Provide the (x, y) coordinate of the cell's center where the given text is located.  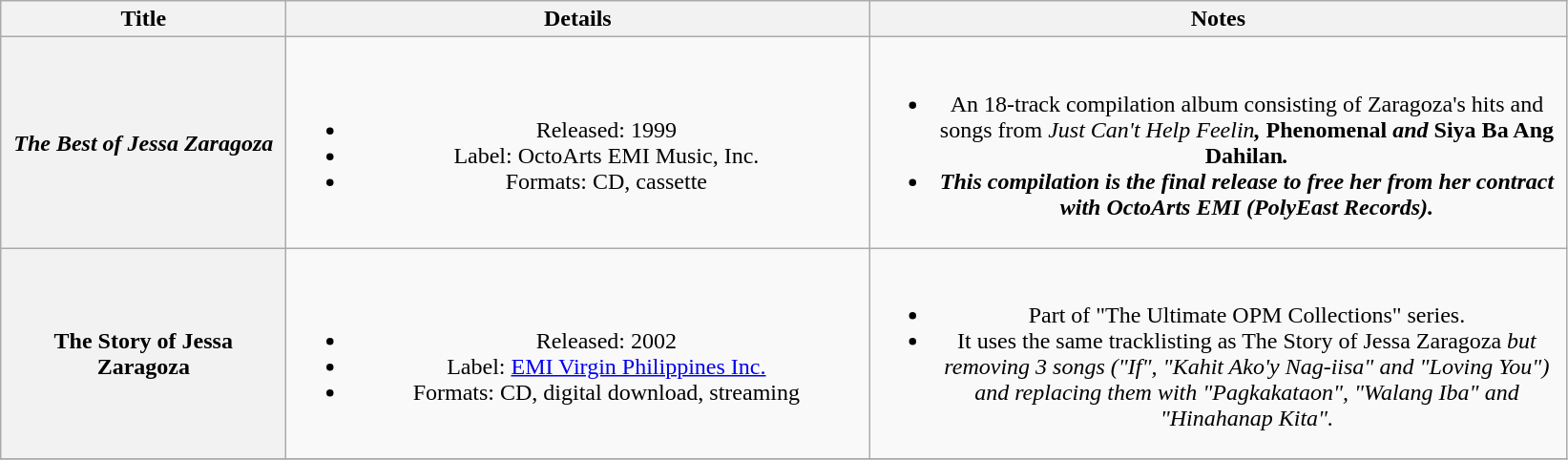
Details (578, 19)
Released: 2002Label: EMI Virgin Philippines Inc.Formats: CD, digital download, streaming (578, 353)
Notes (1218, 19)
The Best of Jessa Zaragoza (143, 143)
The Story of Jessa Zaragoza (143, 353)
Title (143, 19)
Released: 1999Label: OctoArts EMI Music, Inc.Formats: CD, cassette (578, 143)
